Find where the given text appears and provide that cell's center as (x, y) coordinate. 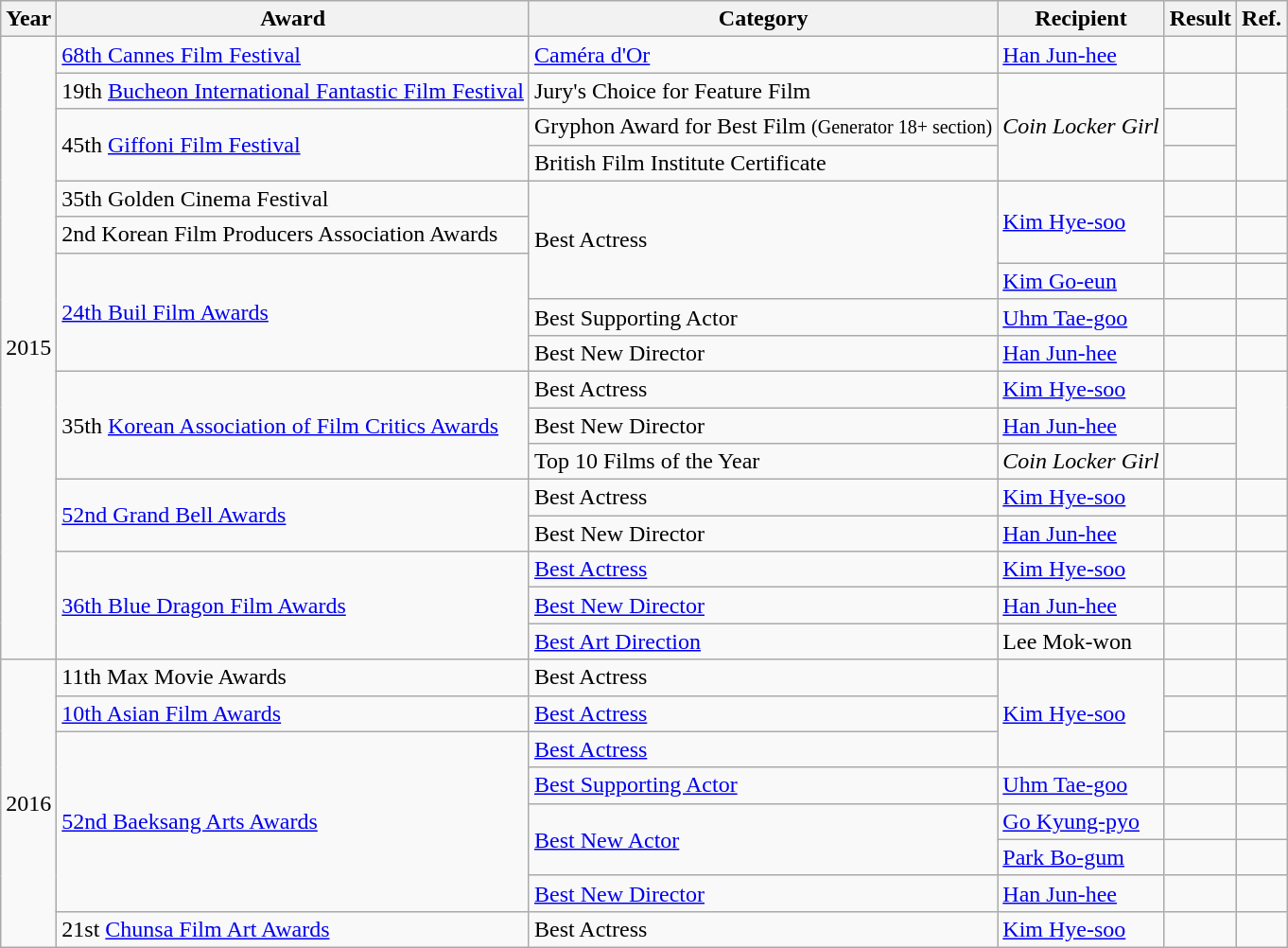
Go Kyung-pyo (1081, 821)
Lee Mok-won (1081, 641)
Kim Go-eun (1081, 281)
Jury's Choice for Feature Film (762, 91)
Category (762, 19)
2015 (28, 348)
35th Golden Cinema Festival (293, 199)
Ref. (1262, 19)
Gryphon Award for Best Film (Generator 18+ section) (762, 127)
Caméra d'Or (762, 55)
24th Buil Film Awards (293, 312)
British Film Institute Certificate (762, 163)
2nd Korean Film Producers Association Awards (293, 235)
45th Giffoni Film Festival (293, 145)
52nd Baeksang Arts Awards (293, 821)
19th Bucheon International Fantastic Film Festival (293, 91)
Recipient (1081, 19)
Park Bo-gum (1081, 857)
Result (1200, 19)
68th Cannes Film Festival (293, 55)
Award (293, 19)
21st Chunsa Film Art Awards (293, 929)
11th Max Movie Awards (293, 677)
Top 10 Films of the Year (762, 462)
Best Art Direction (762, 641)
Best New Actor (762, 839)
52nd Grand Bell Awards (293, 516)
2016 (28, 803)
Year (28, 19)
36th Blue Dragon Film Awards (293, 606)
35th Korean Association of Film Critics Awards (293, 425)
10th Asian Film Awards (293, 713)
